Detect which cell encompasses the target text, then output its [x, y] center coordinate. 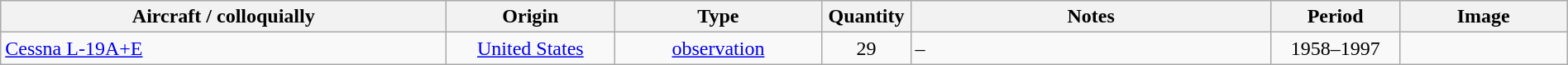
Aircraft / colloquially [223, 17]
Type [718, 17]
Image [1484, 17]
United States [531, 48]
Cessna L-19A+E [223, 48]
Quantity [867, 17]
Origin [531, 17]
observation [718, 48]
Notes [1091, 17]
Period [1335, 17]
– [1091, 48]
29 [867, 48]
1958–1997 [1335, 48]
